Detect which cell encompasses the target text, then output its (X, Y) center coordinate. 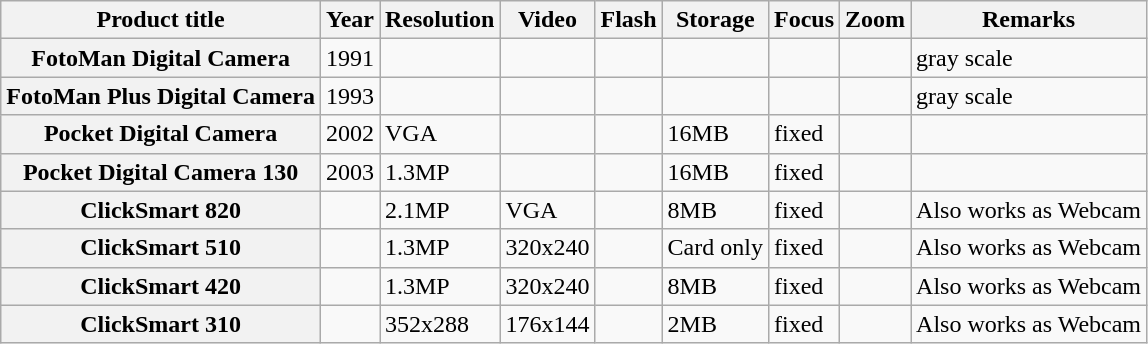
Year (350, 20)
ClickSmart 310 (161, 324)
Video (548, 20)
2MB (715, 324)
Pocket Digital Camera 130 (161, 172)
1993 (350, 96)
Card only (715, 248)
Product title (161, 20)
352x288 (440, 324)
Resolution (440, 20)
ClickSmart 820 (161, 210)
2002 (350, 134)
FotoMan Plus Digital Camera (161, 96)
2.1MP (440, 210)
ClickSmart 420 (161, 286)
Zoom (876, 20)
176x144 (548, 324)
2003 (350, 172)
Storage (715, 20)
Remarks (1029, 20)
FotoMan Digital Camera (161, 58)
Flash (628, 20)
ClickSmart 510 (161, 248)
Focus (804, 20)
Pocket Digital Camera (161, 134)
1991 (350, 58)
